Find where the given text appears and provide that cell's center as [X, Y] coordinate. 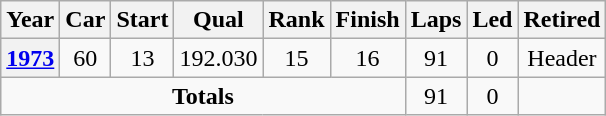
Laps [436, 20]
16 [368, 58]
15 [296, 58]
Rank [296, 20]
Qual [218, 20]
Finish [368, 20]
1973 [30, 58]
Led [492, 20]
13 [142, 58]
Totals [203, 96]
192.030 [218, 58]
Header [562, 58]
Start [142, 20]
Car [86, 20]
60 [86, 58]
Year [30, 20]
Retired [562, 20]
